Return (x, y) of the center of cell containing provided text 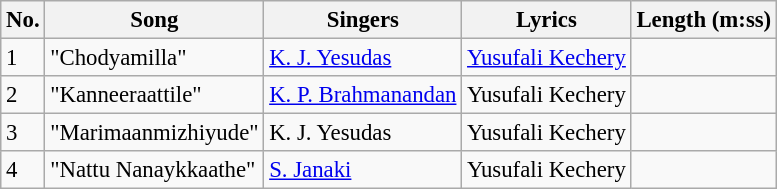
Song (154, 20)
3 (23, 133)
2 (23, 95)
1 (23, 58)
"Marimaanmizhiyude" (154, 133)
No. (23, 20)
K. P. Brahmanandan (363, 95)
4 (23, 170)
S. Janaki (363, 170)
Length (m:ss) (704, 20)
"Nattu Nanaykkaathe" (154, 170)
"Chodyamilla" (154, 58)
Singers (363, 20)
Lyrics (546, 20)
"Kanneeraattile" (154, 95)
